Pinpoint the cell where the given text exists, returning its (x, y) midpoint coordinate. 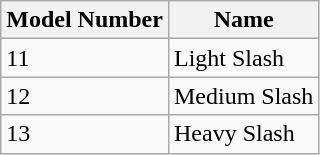
Light Slash (243, 58)
12 (85, 96)
Name (243, 20)
Medium Slash (243, 96)
13 (85, 134)
Heavy Slash (243, 134)
Model Number (85, 20)
11 (85, 58)
